For the text-containing cell, return its midpoint in [X, Y] coordinate format. 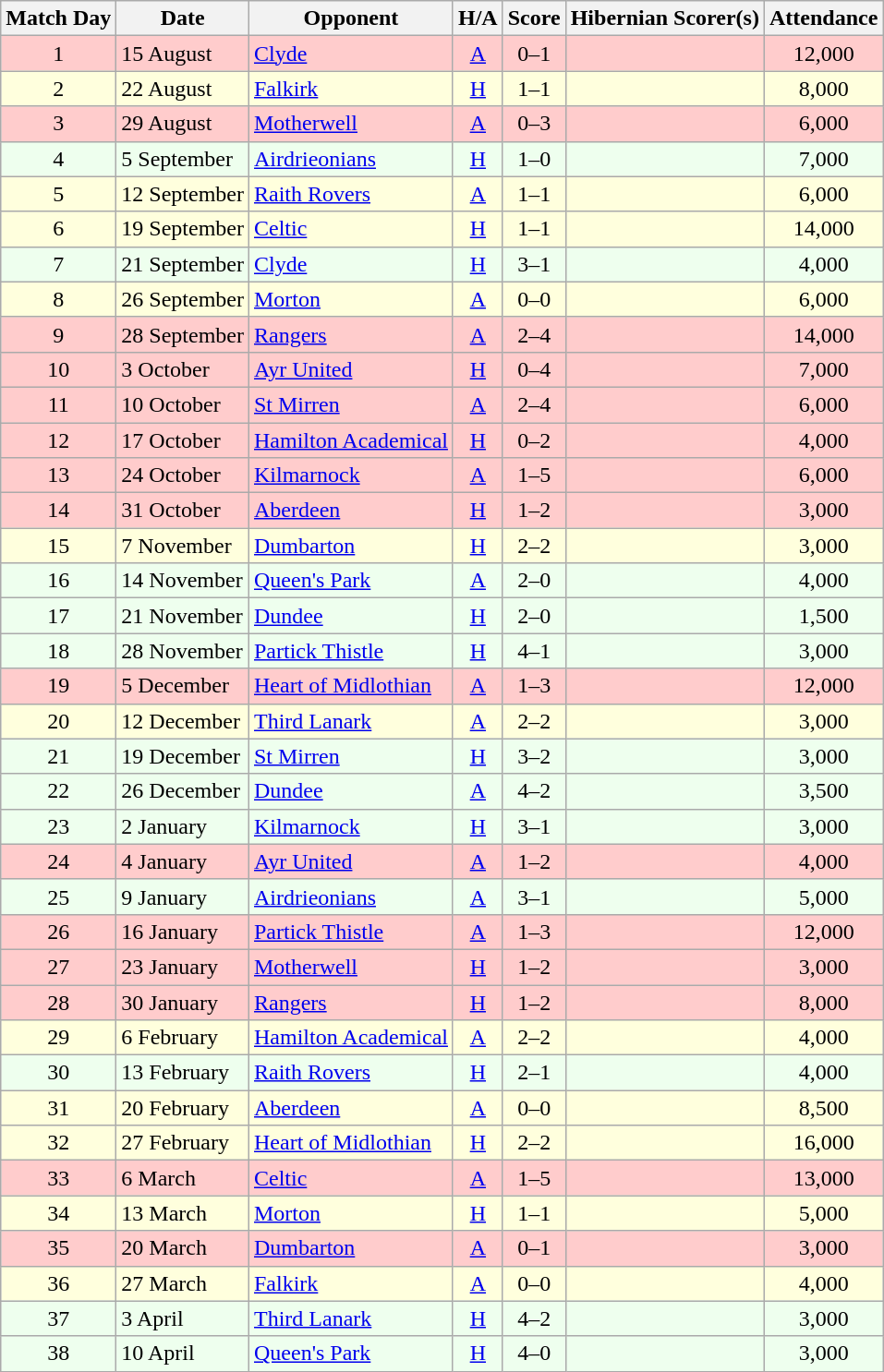
21 [59, 756]
16 January [183, 932]
Hibernian Scorer(s) [665, 18]
6 March [183, 1178]
23 January [183, 967]
30 January [183, 1002]
24 October [183, 475]
4–1 [534, 651]
17 October [183, 440]
4 [59, 159]
5 December [183, 686]
0–3 [534, 124]
33 [59, 1178]
20 March [183, 1248]
12 September [183, 194]
9 January [183, 897]
3,500 [823, 791]
14 November [183, 581]
14 [59, 511]
5 September [183, 159]
8,500 [823, 1108]
3 October [183, 369]
3 April [183, 1318]
Date [183, 18]
6 [59, 229]
16,000 [823, 1143]
12 December [183, 721]
4 January [183, 861]
7 [59, 264]
26 [59, 932]
24 [59, 861]
29 August [183, 124]
31 [59, 1108]
1–0 [534, 159]
27 February [183, 1143]
13 March [183, 1213]
37 [59, 1318]
18 [59, 651]
9 [59, 334]
Match Day [59, 18]
19 [59, 686]
2–1 [534, 1073]
6 February [183, 1038]
23 [59, 826]
7 November [183, 546]
10 [59, 369]
13 February [183, 1073]
30 [59, 1073]
28 [59, 1002]
35 [59, 1248]
31 October [183, 511]
11 [59, 404]
1,500 [823, 616]
26 September [183, 299]
Score [534, 18]
12 [59, 440]
8 [59, 299]
28 September [183, 334]
27 March [183, 1283]
15 [59, 546]
16 [59, 581]
20 [59, 721]
21 November [183, 616]
Attendance [823, 18]
29 [59, 1038]
10 October [183, 404]
0–2 [534, 440]
25 [59, 897]
21 September [183, 264]
3 [59, 124]
13 [59, 475]
19 December [183, 756]
2 January [183, 826]
32 [59, 1143]
1 [59, 54]
10 April [183, 1354]
38 [59, 1354]
22 [59, 791]
34 [59, 1213]
28 November [183, 651]
19 September [183, 229]
5 [59, 194]
17 [59, 616]
20 February [183, 1108]
15 August [183, 54]
3–2 [534, 756]
H/A [478, 18]
13,000 [823, 1178]
2 [59, 89]
Opponent [351, 18]
4–0 [534, 1354]
0–4 [534, 369]
27 [59, 967]
26 December [183, 791]
22 August [183, 89]
36 [59, 1283]
